Output the (X, Y) coordinate of the center of the cell containing the given text.  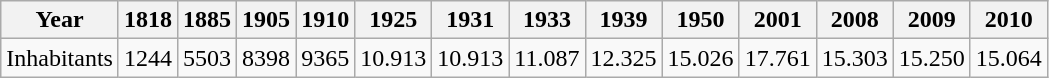
1910 (326, 20)
1244 (148, 58)
1818 (148, 20)
Year (60, 20)
1950 (700, 20)
15.250 (932, 58)
15.026 (700, 58)
1933 (547, 20)
15.064 (1008, 58)
5503 (208, 58)
1931 (470, 20)
2008 (854, 20)
1939 (624, 20)
1925 (394, 20)
17.761 (778, 58)
1885 (208, 20)
9365 (326, 58)
2010 (1008, 20)
8398 (266, 58)
1905 (266, 20)
12.325 (624, 58)
2001 (778, 20)
15.303 (854, 58)
Inhabitants (60, 58)
11.087 (547, 58)
2009 (932, 20)
